Search for the cell housing the specified text and yield its [X, Y] center coordinate. 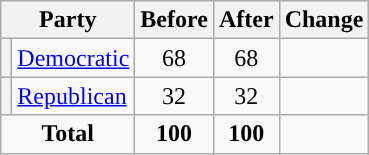
Total [68, 134]
Change [324, 20]
Before [174, 20]
After [246, 20]
Party [68, 20]
Democratic [74, 58]
Republican [74, 96]
